Extract the [x, y] coordinate from the center of the cell holding the provided text.  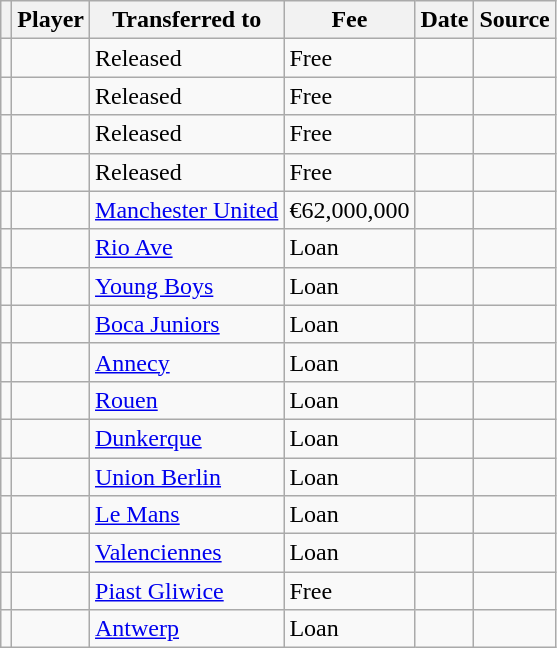
Annecy [187, 362]
Boca Juniors [187, 324]
Rouen [187, 400]
Valenciennes [187, 553]
Young Boys [187, 286]
Date [444, 20]
Transferred to [187, 20]
Union Berlin [187, 477]
Player [51, 20]
Source [514, 20]
Le Mans [187, 515]
€62,000,000 [350, 210]
Piast Gliwice [187, 591]
Rio Ave [187, 248]
Antwerp [187, 629]
Fee [350, 20]
Manchester United [187, 210]
Dunkerque [187, 438]
